Return the [X, Y] coordinate for the center point of the cell that contains the specified text.  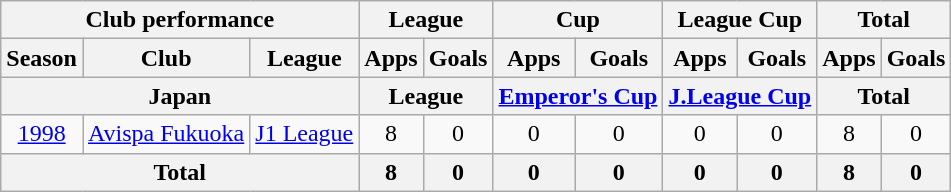
J.League Cup [740, 96]
Club [166, 58]
League Cup [740, 20]
Avispa Fukuoka [166, 134]
Japan [180, 96]
1998 [42, 134]
J1 League [304, 134]
Cup [578, 20]
Emperor's Cup [578, 96]
Season [42, 58]
Club performance [180, 20]
